For the text-containing cell, return its midpoint in (X, Y) coordinate format. 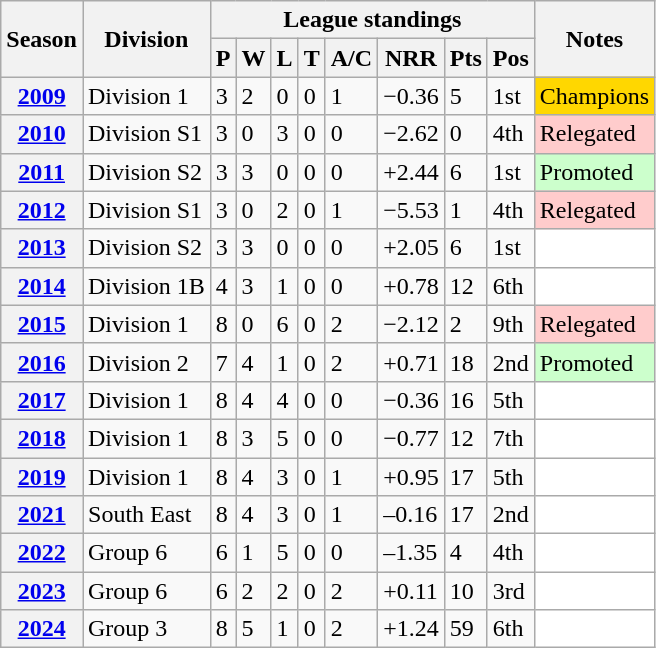
2021 (42, 515)
2017 (42, 400)
7th (510, 438)
2012 (42, 210)
Notes (594, 39)
+2.05 (412, 248)
10 (466, 591)
Group 3 (146, 629)
L (284, 58)
2024 (42, 629)
16 (466, 400)
7 (223, 362)
+0.71 (412, 362)
Division 2 (146, 362)
−2.12 (412, 324)
Division 1B (146, 286)
−2.62 (412, 134)
A/C (351, 58)
9th (510, 324)
2015 (42, 324)
2023 (42, 591)
−0.77 (412, 438)
Pts (466, 58)
2011 (42, 172)
–1.35 (412, 553)
Division (146, 39)
South East (146, 515)
T (312, 58)
2018 (42, 438)
W (254, 58)
Season (42, 39)
2016 (42, 362)
18 (466, 362)
59 (466, 629)
+1.24 (412, 629)
–0.16 (412, 515)
Pos (510, 58)
−5.53 (412, 210)
2009 (42, 96)
P (223, 58)
+0.11 (412, 591)
2014 (42, 286)
2013 (42, 248)
+0.78 (412, 286)
League standings (372, 20)
2019 (42, 477)
3rd (510, 591)
NRR (412, 58)
2010 (42, 134)
+2.44 (412, 172)
Champions (594, 96)
2022 (42, 553)
+0.95 (412, 477)
